For the text-containing cell, return its midpoint in [x, y] coordinate format. 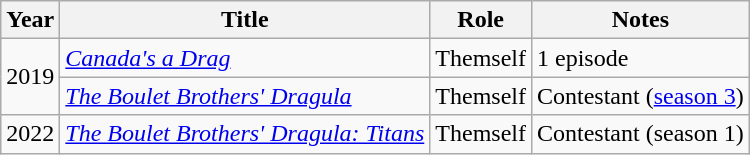
2019 [30, 77]
Role [481, 20]
Title [245, 20]
Contestant (season 1) [640, 134]
1 episode [640, 58]
Contestant (season 3) [640, 96]
Canada's a Drag [245, 58]
Notes [640, 20]
Year [30, 20]
The Boulet Brothers' Dragula: Titans [245, 134]
2022 [30, 134]
The Boulet Brothers' Dragula [245, 96]
